Return (X, Y) of the center of cell containing provided text 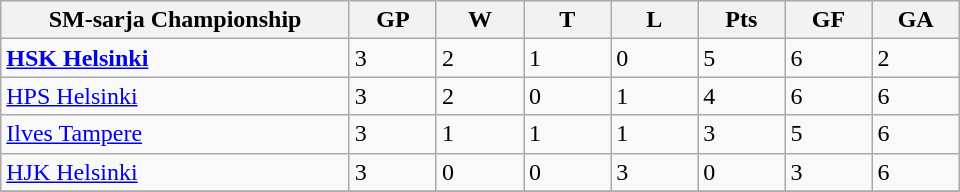
GF (828, 20)
Ilves Tampere (176, 134)
HPS Helsinki (176, 96)
HJK Helsinki (176, 172)
L (654, 20)
Pts (742, 20)
W (480, 20)
T (568, 20)
HSK Helsinki (176, 58)
GA (916, 20)
GP (392, 20)
SM-sarja Championship (176, 20)
4 (742, 96)
